For the text-containing cell, return its midpoint in [X, Y] coordinate format. 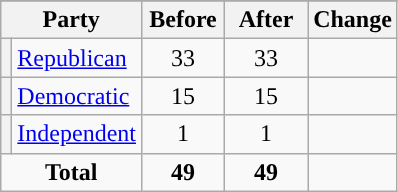
After [266, 20]
Before [182, 20]
Party [72, 20]
Independent [77, 134]
Total [72, 172]
Change [353, 20]
Democratic [77, 96]
Republican [77, 58]
